From the cell containing the given text, extract its center point as (X, Y) coordinate. 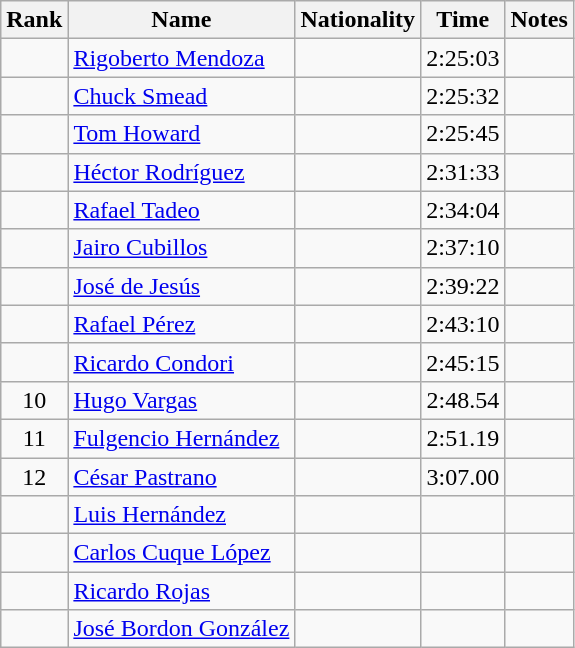
Rigoberto Mendoza (182, 58)
Tom Howard (182, 134)
2:25:03 (463, 58)
Rafael Pérez (182, 324)
2:39:22 (463, 286)
Rafael Tadeo (182, 210)
2:34:04 (463, 210)
2:45:15 (463, 362)
Jairo Cubillos (182, 248)
José de Jesús (182, 286)
2:43:10 (463, 324)
2:51.19 (463, 438)
2:25:32 (463, 96)
Hugo Vargas (182, 400)
Notes (539, 20)
2:31:33 (463, 172)
Carlos Cuque López (182, 553)
2:37:10 (463, 248)
11 (34, 438)
José Bordon González (182, 629)
César Pastrano (182, 477)
10 (34, 400)
3:07.00 (463, 477)
Ricardo Condori (182, 362)
2:48.54 (463, 400)
Name (182, 20)
2:25:45 (463, 134)
Rank (34, 20)
Ricardo Rojas (182, 591)
Fulgencio Hernández (182, 438)
Luis Hernández (182, 515)
Nationality (358, 20)
12 (34, 477)
Time (463, 20)
Chuck Smead (182, 96)
Héctor Rodríguez (182, 172)
